Locate the cell with the specified text and output its [x, y] center coordinate. 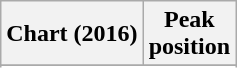
Chart (2016) [72, 34]
Peakposition [189, 34]
